Pinpoint the cell where the given text exists, returning its (x, y) midpoint coordinate. 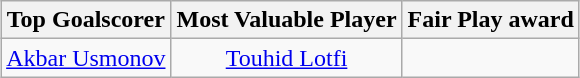
Akbar Usmonov (86, 58)
Top Goalscorer (86, 20)
Touhid Lotfi (286, 58)
Fair Play award (490, 20)
Most Valuable Player (286, 20)
